Pinpoint the cell where the given text exists, returning its (x, y) midpoint coordinate. 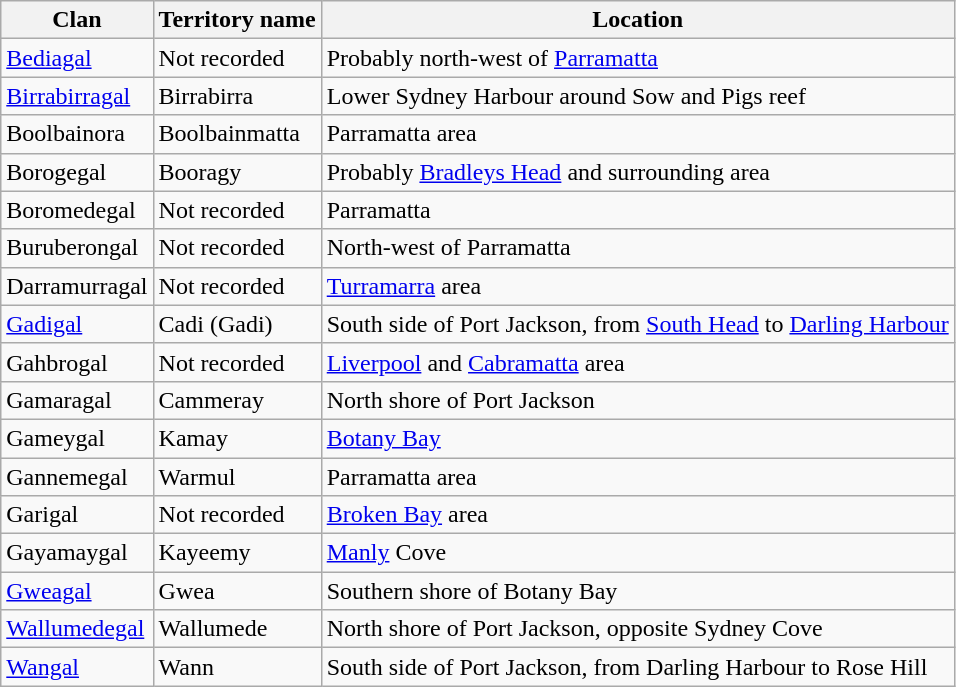
North shore of Port Jackson (638, 400)
Birrabirra (237, 96)
Borogegal (77, 172)
Boolbainora (77, 134)
Gamaragal (77, 400)
Warmul (237, 477)
Manly Cove (638, 553)
Gahbrogal (77, 362)
Liverpool and Cabramatta area (638, 362)
Gadigal (77, 324)
Turramarra area (638, 286)
Gameygal (77, 438)
Birrabirragal (77, 96)
Cadi (Gadi) (237, 324)
Clan (77, 20)
Garigal (77, 515)
Probably Bradleys Head and surrounding area (638, 172)
Territory name (237, 20)
Bediagal (77, 58)
Botany Bay (638, 438)
Boromedegal (77, 210)
Cammeray (237, 400)
Wallumedegal (77, 629)
Booragy (237, 172)
Wallumede (237, 629)
Broken Bay area (638, 515)
Gwea (237, 591)
Location (638, 20)
Buruberongal (77, 248)
Lower Sydney Harbour around Sow and Pigs reef (638, 96)
Gannemegal (77, 477)
Boolbainmatta (237, 134)
South side of Port Jackson, from Darling Harbour to Rose Hill (638, 667)
Kamay (237, 438)
Wann (237, 667)
Probably north-west of Parramatta (638, 58)
Parramatta (638, 210)
South side of Port Jackson, from South Head to Darling Harbour (638, 324)
Darramurragal (77, 286)
Southern shore of Botany Bay (638, 591)
Wangal (77, 667)
Gayamaygal (77, 553)
Gweagal (77, 591)
North shore of Port Jackson, opposite Sydney Cove (638, 629)
Kayeemy (237, 553)
North-west of Parramatta (638, 248)
